Find where the given text appears and provide that cell's center as [X, Y] coordinate. 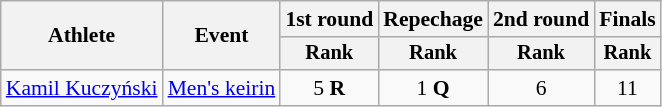
Finals [628, 19]
1st round [329, 19]
11 [628, 88]
6 [541, 88]
Athlete [82, 36]
1 Q [433, 88]
5 R [329, 88]
Men's keirin [222, 88]
Event [222, 36]
Kamil Kuczyński [82, 88]
Repechage [433, 19]
2nd round [541, 19]
